Return the [x, y] coordinate for the center point of the cell that contains the specified text.  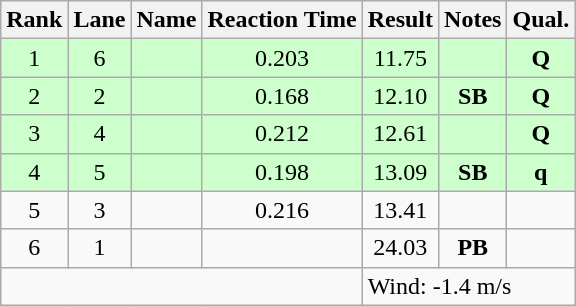
24.03 [400, 248]
PB [473, 248]
Rank [34, 20]
Result [400, 20]
0.203 [282, 58]
0.212 [282, 134]
Reaction Time [282, 20]
q [541, 172]
Lane [100, 20]
13.09 [400, 172]
Qual. [541, 20]
0.216 [282, 210]
11.75 [400, 58]
12.61 [400, 134]
Name [166, 20]
0.168 [282, 96]
13.41 [400, 210]
12.10 [400, 96]
Wind: -1.4 m/s [468, 286]
Notes [473, 20]
0.198 [282, 172]
